Determine the (x, y) coordinate at the center of the cell enclosing the given text.  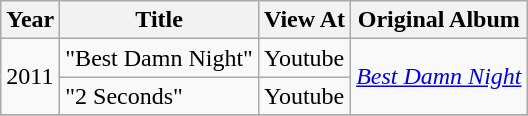
Title (160, 20)
Year (30, 20)
View At (304, 20)
"Best Damn Night" (160, 58)
2011 (30, 77)
"2 Seconds" (160, 96)
Best Damn Night (439, 77)
Original Album (439, 20)
